Extract the (x, y) coordinate from the center of the cell holding the provided text.  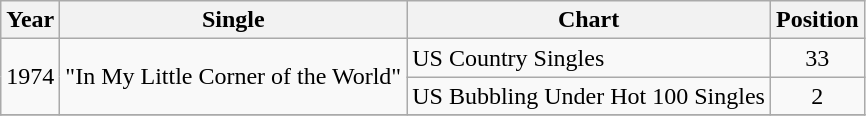
US Country Singles (589, 58)
US Bubbling Under Hot 100 Singles (589, 96)
Position (817, 20)
Year (30, 20)
33 (817, 58)
2 (817, 96)
"In My Little Corner of the World" (234, 77)
Single (234, 20)
Chart (589, 20)
1974 (30, 77)
